Output the (x, y) coordinate of the center of the cell containing the given text.  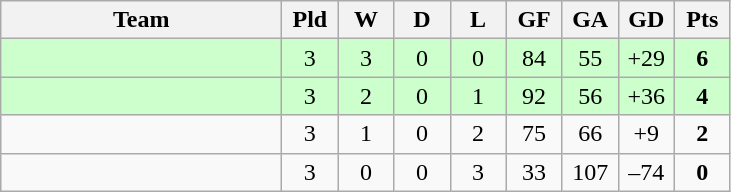
107 (590, 172)
+29 (646, 58)
–74 (646, 172)
55 (590, 58)
84 (534, 58)
33 (534, 172)
L (478, 20)
GA (590, 20)
D (422, 20)
Pld (310, 20)
92 (534, 96)
GF (534, 20)
4 (702, 96)
Team (142, 20)
+36 (646, 96)
W (366, 20)
56 (590, 96)
75 (534, 134)
GD (646, 20)
66 (590, 134)
+9 (646, 134)
Pts (702, 20)
6 (702, 58)
